Return the (X, Y) coordinate for the center point of the cell that contains the specified text.  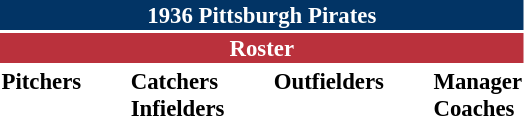
Roster (262, 48)
1936 Pittsburgh Pirates (262, 15)
